Return (x, y) of the center of cell containing provided text 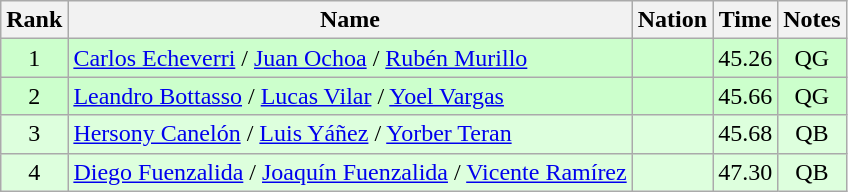
Carlos Echeverri / Juan Ochoa / Rubén Murillo (350, 58)
Nation (672, 20)
2 (34, 96)
45.66 (746, 96)
45.68 (746, 134)
45.26 (746, 58)
Name (350, 20)
Notes (812, 20)
47.30 (746, 172)
1 (34, 58)
Leandro Bottasso / Lucas Vilar / Yoel Vargas (350, 96)
4 (34, 172)
Rank (34, 20)
Diego Fuenzalida / Joaquín Fuenzalida / Vicente Ramírez (350, 172)
Time (746, 20)
Hersony Canelón / Luis Yáñez / Yorber Teran (350, 134)
3 (34, 134)
